Identify which cell holds the provided text, then report its [x, y] central coordinate. 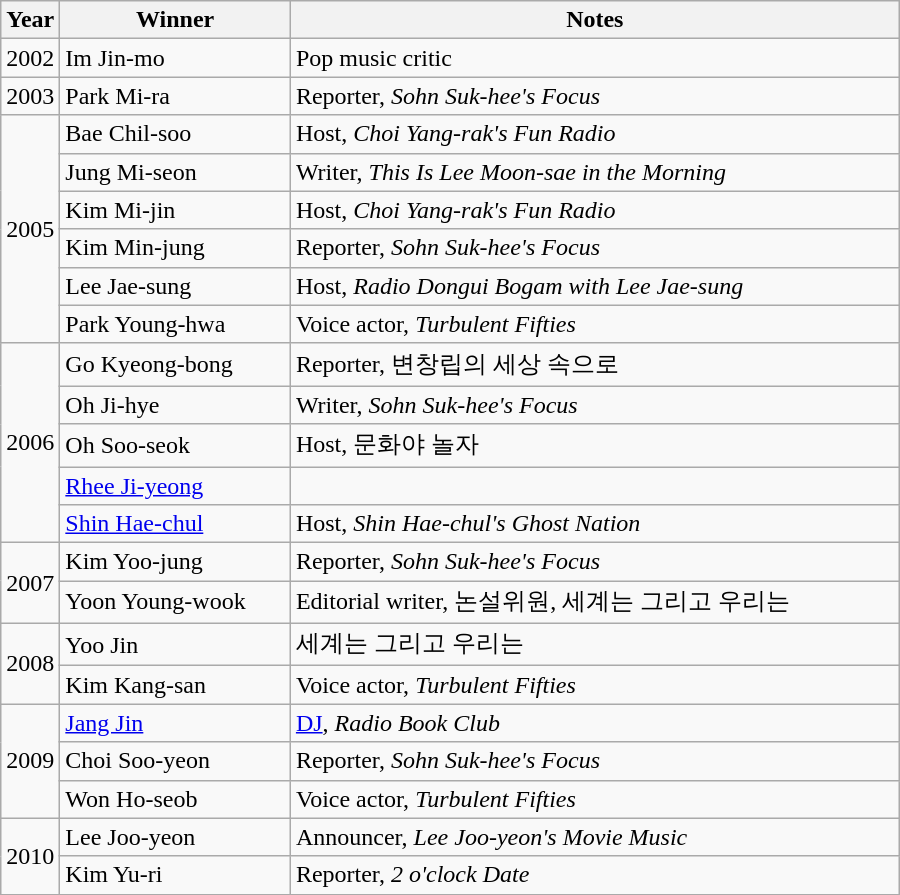
Jung Mi-seon [176, 172]
Host, Shin Hae-chul's Ghost Nation [594, 524]
Pop music critic [594, 58]
Notes [594, 20]
Oh Ji-hye [176, 405]
Park Young-hwa [176, 324]
Year [30, 20]
2005 [30, 229]
Im Jin-mo [176, 58]
Reporter, 2 o'clock Date [594, 875]
Lee Joo-yeon [176, 837]
Park Mi-ra [176, 96]
Host, 문화야 놀자 [594, 446]
Choi Soo-yeon [176, 761]
세계는 그리고 우리는 [594, 644]
2003 [30, 96]
Writer, Sohn Suk-hee's Focus [594, 405]
Kim Kang-san [176, 685]
Reporter, 변창립의 세상 속으로 [594, 364]
Kim Yu-ri [176, 875]
2008 [30, 664]
Lee Jae-sung [176, 286]
Oh Soo-seok [176, 446]
Host, Radio Dongui Bogam with Lee Jae-sung [594, 286]
Kim Yoo-jung [176, 562]
2006 [30, 442]
Won Ho-seob [176, 799]
Shin Hae-chul [176, 524]
Rhee Ji-yeong [176, 485]
Kim Mi-jin [176, 210]
Editorial writer, 논설위원, 세계는 그리고 우리는 [594, 602]
2007 [30, 584]
Yoon Young-wook [176, 602]
Bae Chil-soo [176, 134]
2002 [30, 58]
Writer, This Is Lee Moon-sae in the Morning [594, 172]
2010 [30, 856]
Kim Min-jung [176, 248]
Winner [176, 20]
DJ, Radio Book Club [594, 723]
Announcer, Lee Joo-yeon's Movie Music [594, 837]
2009 [30, 761]
Go Kyeong-bong [176, 364]
Jang Jin [176, 723]
Yoo Jin [176, 644]
